Determine the [x, y] coordinate at the center of the cell enclosing the given text.  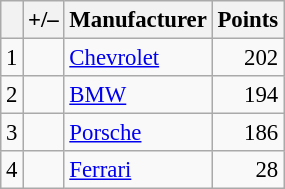
4 [12, 170]
1 [12, 58]
+/– [44, 20]
28 [248, 170]
Porsche [138, 133]
3 [12, 133]
Chevrolet [138, 58]
BMW [138, 95]
186 [248, 133]
Points [248, 20]
202 [248, 58]
Manufacturer [138, 20]
Ferrari [138, 170]
194 [248, 95]
2 [12, 95]
